Locate the cell with the specified text and output its [x, y] center coordinate. 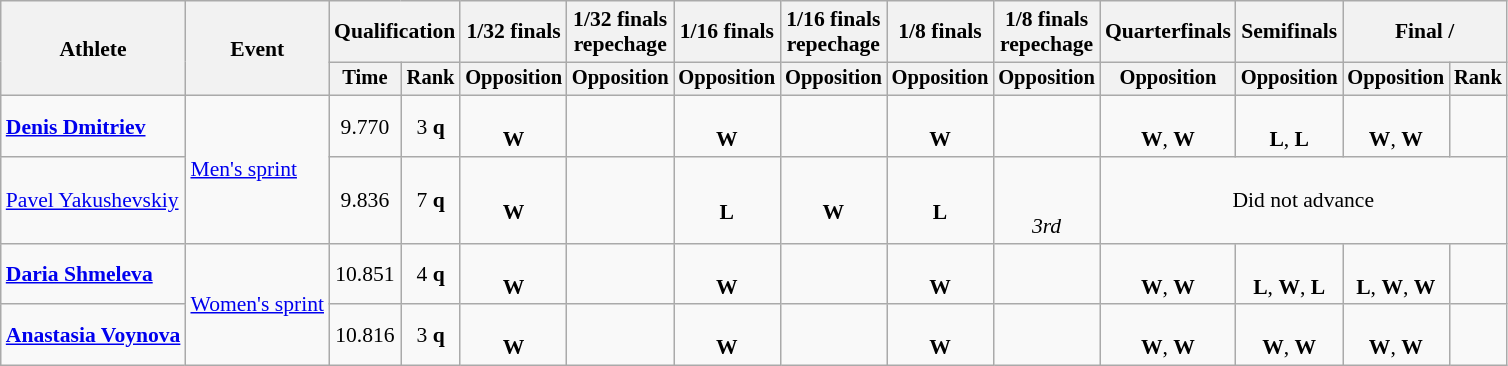
3rd [1046, 200]
Women's sprint [257, 305]
1/8 finalsrepechage [1046, 32]
10.851 [365, 274]
Men's sprint [257, 170]
Athlete [94, 48]
L, W, L [1290, 274]
L, L [1290, 126]
Semifinals [1290, 32]
9.836 [365, 200]
7 q [431, 200]
Quarterfinals [1168, 32]
9.770 [365, 126]
Qualification [394, 32]
Pavel Yakushevskiy [94, 200]
Did not advance [1304, 200]
1/8 finals [940, 32]
Event [257, 48]
4 q [431, 274]
10.816 [365, 336]
L, W, W [1396, 274]
Denis Dmitriev [94, 126]
Daria Shmeleva [94, 274]
1/32 finals [514, 32]
Anastasia Voynova [94, 336]
1/16 finals [728, 32]
Time [365, 79]
Final / [1424, 32]
1/16 finalsrepechage [834, 32]
1/32 finalsrepechage [620, 32]
